From the cell containing the given text, extract its center point as (x, y) coordinate. 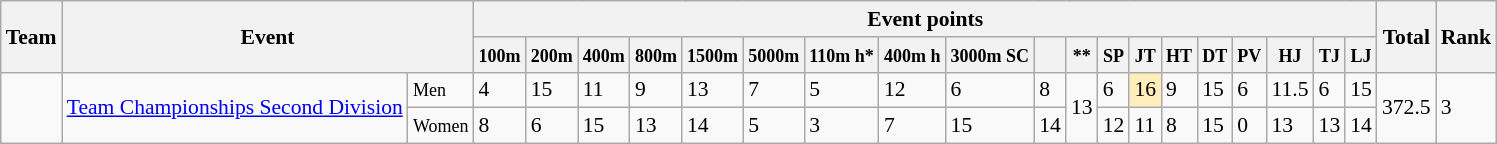
SP (1114, 55)
HJ (1290, 55)
3000m SC (990, 55)
372.5 (1406, 108)
TJ (1330, 55)
Rank (1466, 36)
HT (1179, 55)
JT (1145, 55)
DT (1214, 55)
16 (1145, 90)
Women (441, 126)
PV (1249, 55)
5000m (774, 55)
4 (500, 90)
Men (441, 90)
400m (604, 55)
200m (552, 55)
0 (1249, 126)
Team (32, 36)
Event points (926, 19)
800m (656, 55)
Total (1406, 36)
Team Championships Second Division (235, 108)
100m (500, 55)
LJ (1361, 55)
11.5 (1290, 90)
400m h (912, 55)
110m h* (842, 55)
** (1082, 55)
1500m (712, 55)
Event (268, 36)
